For the text-containing cell, return its midpoint in [x, y] coordinate format. 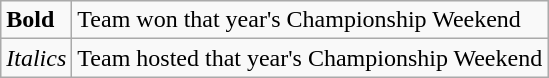
Bold [36, 20]
Team won that year's Championship Weekend [310, 20]
Team hosted that year's Championship Weekend [310, 58]
Italics [36, 58]
